Capture the cell that displays the provided text and extract its [X, Y] central coordinate. 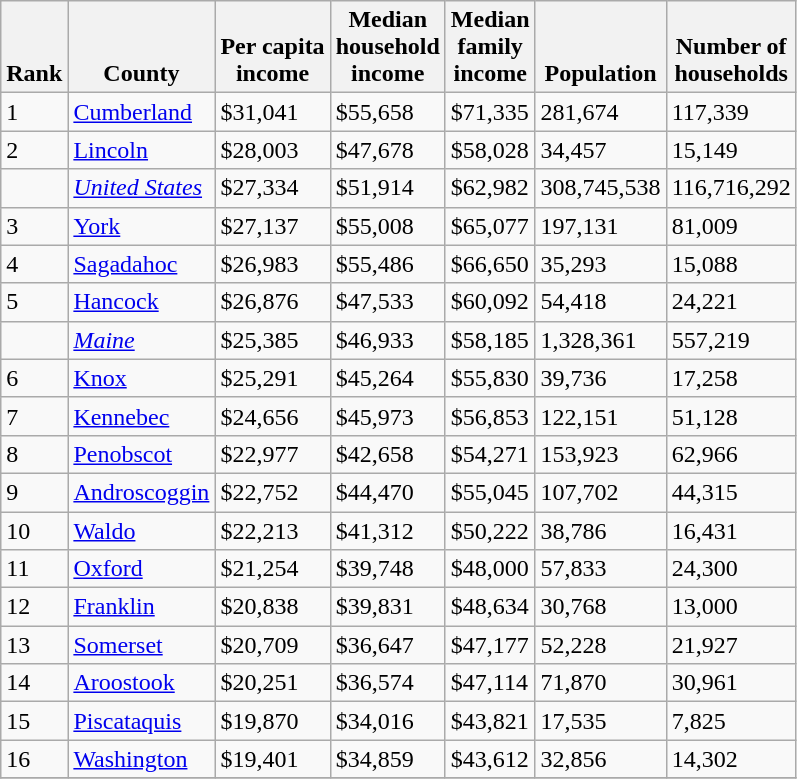
$47,678 [388, 150]
$58,028 [490, 150]
$20,251 [272, 683]
$50,222 [490, 531]
557,219 [731, 340]
$21,254 [272, 569]
Aroostook [142, 683]
34,457 [600, 150]
$34,859 [388, 759]
Sagadahoc [142, 264]
Population [600, 47]
2 [34, 150]
$22,752 [272, 492]
$55,830 [490, 378]
30,961 [731, 683]
$71,335 [490, 112]
$66,650 [490, 264]
$27,334 [272, 188]
15 [34, 721]
$60,092 [490, 302]
32,856 [600, 759]
107,702 [600, 492]
$22,213 [272, 531]
Maine [142, 340]
308,745,538 [600, 188]
$62,982 [490, 188]
116,716,292 [731, 188]
$45,264 [388, 378]
Lincoln [142, 150]
$39,831 [388, 607]
$25,291 [272, 378]
10 [34, 531]
1,328,361 [600, 340]
$47,533 [388, 302]
51,128 [731, 416]
Hancock [142, 302]
54,418 [600, 302]
Penobscot [142, 454]
11 [34, 569]
$36,574 [388, 683]
$42,658 [388, 454]
57,833 [600, 569]
15,149 [731, 150]
$41,312 [388, 531]
6 [34, 378]
York [142, 226]
71,870 [600, 683]
39,736 [600, 378]
44,315 [731, 492]
Piscataquis [142, 721]
$55,658 [388, 112]
$55,008 [388, 226]
153,923 [600, 454]
13 [34, 645]
81,009 [731, 226]
14 [34, 683]
122,151 [600, 416]
$43,612 [490, 759]
24,300 [731, 569]
197,131 [600, 226]
$56,853 [490, 416]
$19,401 [272, 759]
52,228 [600, 645]
Washington [142, 759]
13,000 [731, 607]
Franklin [142, 607]
$47,177 [490, 645]
$44,470 [388, 492]
$26,983 [272, 264]
Rank [34, 47]
17,258 [731, 378]
$54,271 [490, 454]
$46,933 [388, 340]
Number ofhouseholds [731, 47]
21,927 [731, 645]
38,786 [600, 531]
$26,876 [272, 302]
$65,077 [490, 226]
Kennebec [142, 416]
14,302 [731, 759]
62,966 [731, 454]
35,293 [600, 264]
$24,656 [272, 416]
Cumberland [142, 112]
Per capitaincome [272, 47]
$43,821 [490, 721]
7 [34, 416]
$20,838 [272, 607]
4 [34, 264]
$47,114 [490, 683]
117,339 [731, 112]
281,674 [600, 112]
$28,003 [272, 150]
$19,870 [272, 721]
12 [34, 607]
17,535 [600, 721]
$27,137 [272, 226]
$55,045 [490, 492]
$31,041 [272, 112]
16 [34, 759]
$45,973 [388, 416]
1 [34, 112]
3 [34, 226]
30,768 [600, 607]
Medianhouseholdincome [388, 47]
Somerset [142, 645]
24,221 [731, 302]
Waldo [142, 531]
7,825 [731, 721]
County [142, 47]
$55,486 [388, 264]
8 [34, 454]
$20,709 [272, 645]
16,431 [731, 531]
Knox [142, 378]
Medianfamilyincome [490, 47]
$22,977 [272, 454]
Androscoggin [142, 492]
Oxford [142, 569]
9 [34, 492]
United States [142, 188]
15,088 [731, 264]
$48,634 [490, 607]
5 [34, 302]
$51,914 [388, 188]
$25,385 [272, 340]
$34,016 [388, 721]
$39,748 [388, 569]
$36,647 [388, 645]
$48,000 [490, 569]
$58,185 [490, 340]
